Capture the cell that displays the provided text and extract its [X, Y] central coordinate. 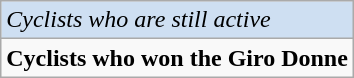
Cyclists who won the Giro Donne [178, 58]
Cyclists who are still active [178, 20]
